Capture the cell that displays the provided text and extract its (X, Y) central coordinate. 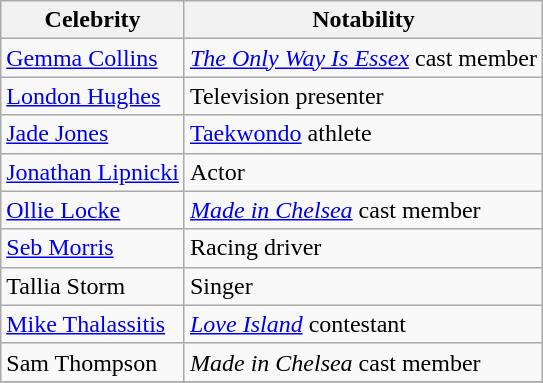
London Hughes (93, 96)
Love Island contestant (363, 324)
Seb Morris (93, 248)
Mike Thalassitis (93, 324)
Jonathan Lipnicki (93, 172)
Taekwondo athlete (363, 134)
Gemma Collins (93, 58)
Tallia Storm (93, 286)
Actor (363, 172)
Celebrity (93, 20)
Television presenter (363, 96)
Notability (363, 20)
Jade Jones (93, 134)
Sam Thompson (93, 362)
Racing driver (363, 248)
Ollie Locke (93, 210)
The Only Way Is Essex cast member (363, 58)
Singer (363, 286)
